Search for the cell housing the specified text and yield its [x, y] center coordinate. 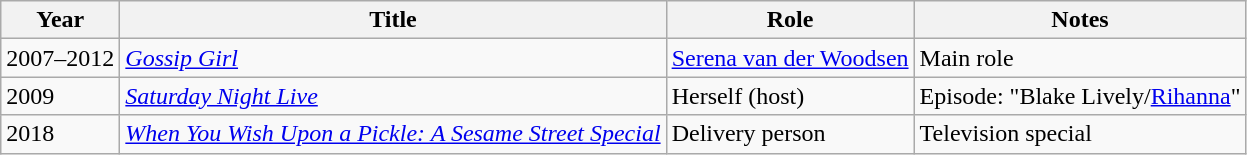
2018 [60, 134]
Gossip Girl [393, 58]
Episode: "Blake Lively/Rihanna" [1080, 96]
Main role [1080, 58]
2007–2012 [60, 58]
Serena van der Woodsen [790, 58]
Television special [1080, 134]
Notes [1080, 20]
Year [60, 20]
Saturday Night Live [393, 96]
2009 [60, 96]
When You Wish Upon a Pickle: A Sesame Street Special [393, 134]
Role [790, 20]
Title [393, 20]
Delivery person [790, 134]
Herself (host) [790, 96]
